Scan for the cell matching the given text and deliver its [x, y] coordinate at center. 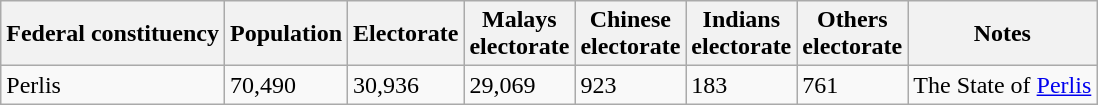
761 [852, 85]
Population [286, 34]
Electorate [406, 34]
Indianselectorate [742, 34]
30,936 [406, 85]
70,490 [286, 85]
Perlis [113, 85]
183 [742, 85]
Federal constituency [113, 34]
The State of Perlis [1002, 85]
Chineseelectorate [630, 34]
Otherselectorate [852, 34]
Malayselectorate [520, 34]
923 [630, 85]
29,069 [520, 85]
Notes [1002, 34]
